Extract the (X, Y) coordinate from the center of the cell holding the provided text.  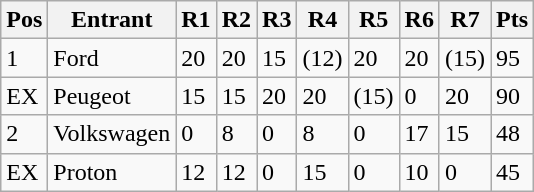
R4 (322, 20)
Volkswagen (112, 134)
90 (512, 96)
Pos (24, 20)
Peugeot (112, 96)
95 (512, 58)
R1 (196, 20)
17 (419, 134)
(12) (322, 58)
R5 (374, 20)
Entrant (112, 20)
2 (24, 134)
45 (512, 172)
Proton (112, 172)
1 (24, 58)
R7 (464, 20)
R2 (236, 20)
10 (419, 172)
R3 (277, 20)
Ford (112, 58)
48 (512, 134)
Pts (512, 20)
R6 (419, 20)
